Detect which cell encompasses the target text, then output its [x, y] center coordinate. 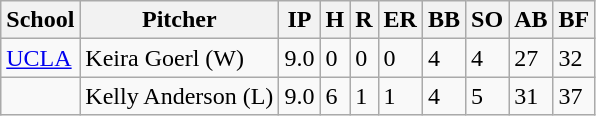
School [40, 20]
Keira Goerl (W) [180, 58]
ER [400, 20]
5 [488, 96]
UCLA [40, 58]
H [335, 20]
BF [574, 20]
Kelly Anderson (L) [180, 96]
BB [444, 20]
IP [300, 20]
R [364, 20]
SO [488, 20]
31 [531, 96]
37 [574, 96]
32 [574, 58]
27 [531, 58]
Pitcher [180, 20]
6 [335, 96]
AB [531, 20]
